Scan for the cell matching the given text and deliver its [X, Y] coordinate at center. 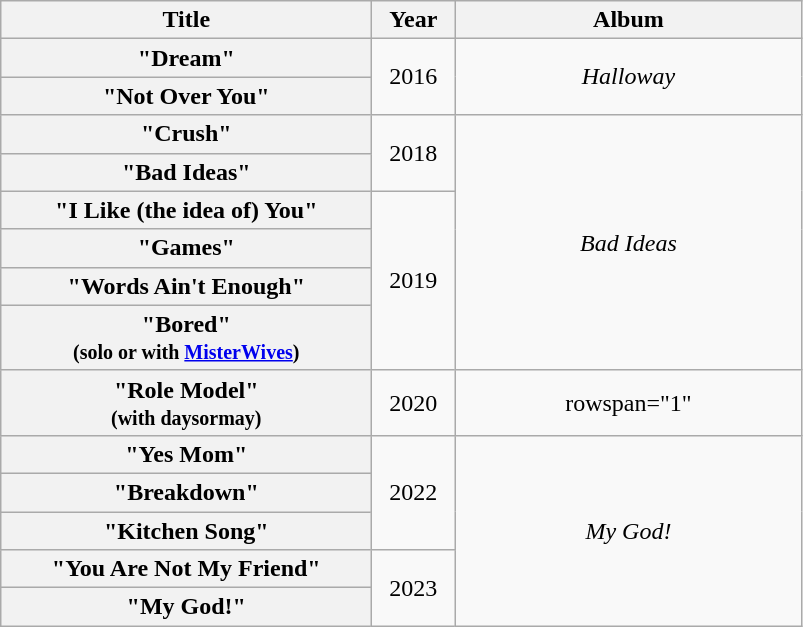
"Dream" [186, 58]
Album [628, 20]
"Kitchen Song" [186, 531]
"You Are Not My Friend" [186, 569]
"Role Model"(with daysormay) [186, 402]
"Yes Mom" [186, 454]
2022 [414, 492]
"Crush" [186, 134]
"Not Over You" [186, 96]
"I Like (the idea of) You" [186, 210]
"Breakdown" [186, 492]
Bad Ideas [628, 242]
Halloway [628, 77]
Title [186, 20]
"Bad Ideas" [186, 172]
2020 [414, 402]
Year [414, 20]
rowspan="1" [628, 402]
2019 [414, 280]
"Games" [186, 248]
2018 [414, 153]
My God! [628, 530]
"Bored"(solo or with MisterWives) [186, 338]
"Words Ain't Enough" [186, 286]
"My God!" [186, 607]
2016 [414, 77]
2023 [414, 588]
